Identify which cell holds the provided text, then report its (x, y) central coordinate. 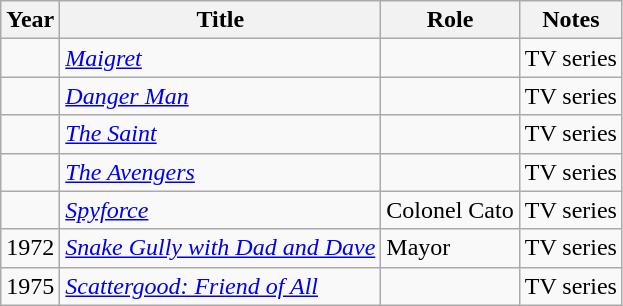
Role (450, 20)
1975 (30, 286)
1972 (30, 248)
Title (220, 20)
The Avengers (220, 172)
Colonel Cato (450, 210)
Danger Man (220, 96)
Year (30, 20)
Mayor (450, 248)
Snake Gully with Dad and Dave (220, 248)
Maigret (220, 58)
Notes (570, 20)
Scattergood: Friend of All (220, 286)
Spyforce (220, 210)
The Saint (220, 134)
